Search for the cell housing the specified text and yield its (x, y) center coordinate. 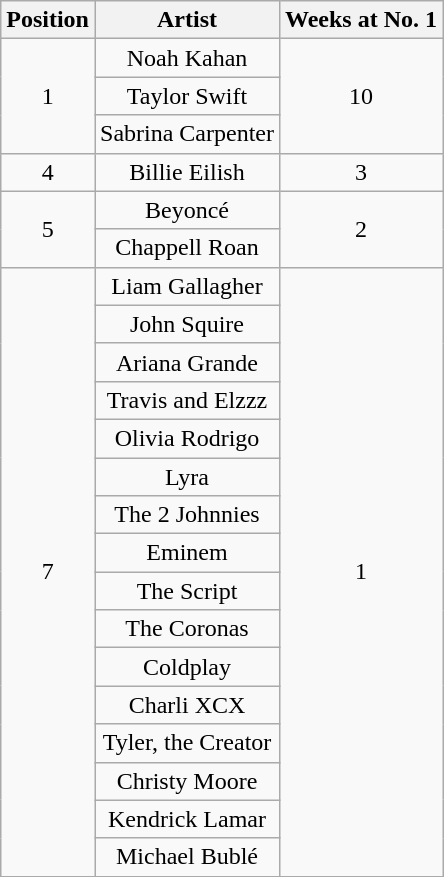
Lyra (186, 477)
Artist (186, 20)
The 2 Johnnies (186, 515)
Position (48, 20)
Beyoncé (186, 210)
2 (360, 229)
Sabrina Carpenter (186, 134)
10 (360, 96)
Billie Eilish (186, 172)
5 (48, 229)
The Script (186, 591)
Tyler, the Creator (186, 743)
Taylor Swift (186, 96)
Chappell Roan (186, 248)
The Coronas (186, 629)
Ariana Grande (186, 362)
Michael Bublé (186, 857)
Liam Gallagher (186, 286)
Weeks at No. 1 (360, 20)
3 (360, 172)
Christy Moore (186, 781)
Kendrick Lamar (186, 819)
Coldplay (186, 667)
Noah Kahan (186, 58)
Charli XCX (186, 705)
Travis and Elzzz (186, 400)
John Squire (186, 324)
Eminem (186, 553)
Olivia Rodrigo (186, 438)
4 (48, 172)
7 (48, 572)
